Detect which cell encompasses the target text, then output its (x, y) center coordinate. 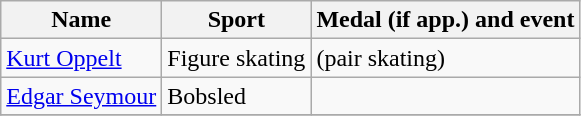
Kurt Oppelt (82, 58)
Name (82, 20)
Medal (if app.) and event (446, 20)
Edgar Seymour (82, 96)
(pair skating) (446, 58)
Bobsled (236, 96)
Sport (236, 20)
Figure skating (236, 58)
